For the text-containing cell, return its midpoint in [x, y] coordinate format. 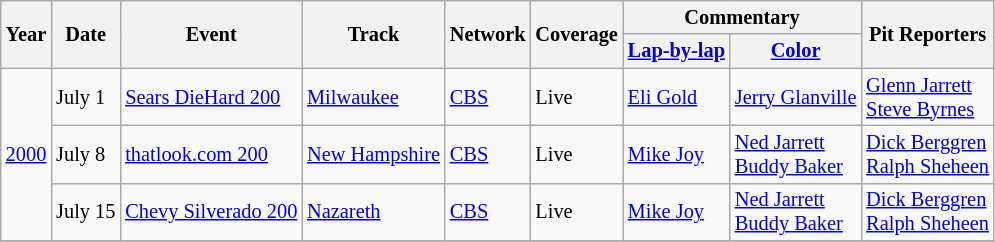
Date [86, 34]
Glenn Jarrett Steve Byrnes [928, 97]
Eli Gold [676, 97]
2000 [26, 154]
July 15 [86, 212]
Nazareth [374, 212]
Year [26, 34]
Milwaukee [374, 97]
Lap-by-lap [676, 51]
Event [211, 34]
Chevy Silverado 200 [211, 212]
Coverage [576, 34]
July 1 [86, 97]
Sears DieHard 200 [211, 97]
Track [374, 34]
Network [488, 34]
thatlook.com 200 [211, 154]
New Hampshire [374, 154]
Jerry Glanville [796, 97]
July 8 [86, 154]
Pit Reporters [928, 34]
Commentary [742, 17]
Color [796, 51]
